Output the (X, Y) coordinate of the center of the cell containing the given text.  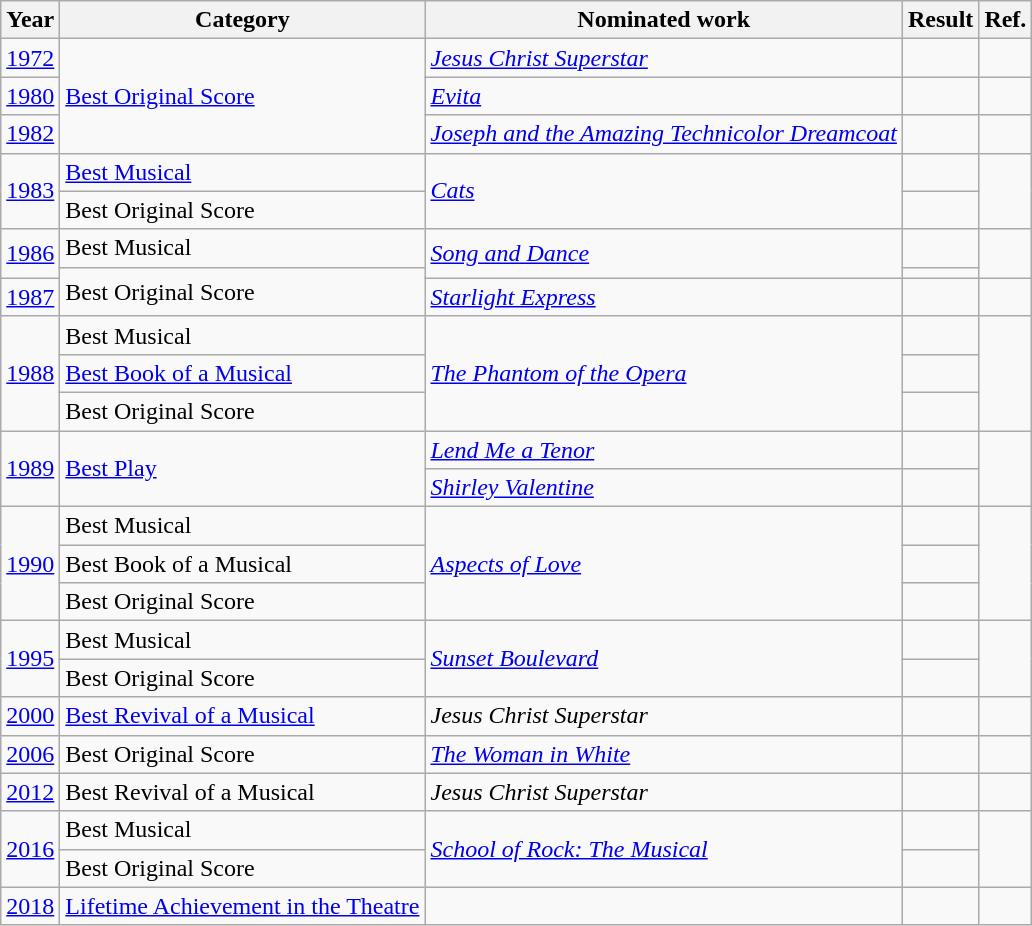
Evita (664, 96)
Category (242, 20)
2018 (30, 906)
1983 (30, 191)
2012 (30, 792)
1995 (30, 659)
Starlight Express (664, 297)
2016 (30, 849)
1988 (30, 373)
School of Rock: The Musical (664, 849)
Result (940, 20)
Lend Me a Tenor (664, 449)
2006 (30, 754)
Ref. (1006, 20)
Song and Dance (664, 254)
1989 (30, 468)
Aspects of Love (664, 564)
Year (30, 20)
Joseph and the Amazing Technicolor Dreamcoat (664, 134)
Shirley Valentine (664, 488)
Nominated work (664, 20)
The Phantom of the Opera (664, 373)
Lifetime Achievement in the Theatre (242, 906)
The Woman in White (664, 754)
1987 (30, 297)
1982 (30, 134)
1990 (30, 564)
1972 (30, 58)
1986 (30, 254)
Best Play (242, 468)
Cats (664, 191)
Sunset Boulevard (664, 659)
1980 (30, 96)
2000 (30, 716)
